Provide the (x, y) coordinate of the cell's center where the given text is located.  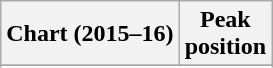
Peak position (225, 34)
Chart (2015–16) (90, 34)
